Extract the [X, Y] coordinate from the center of the cell holding the provided text.  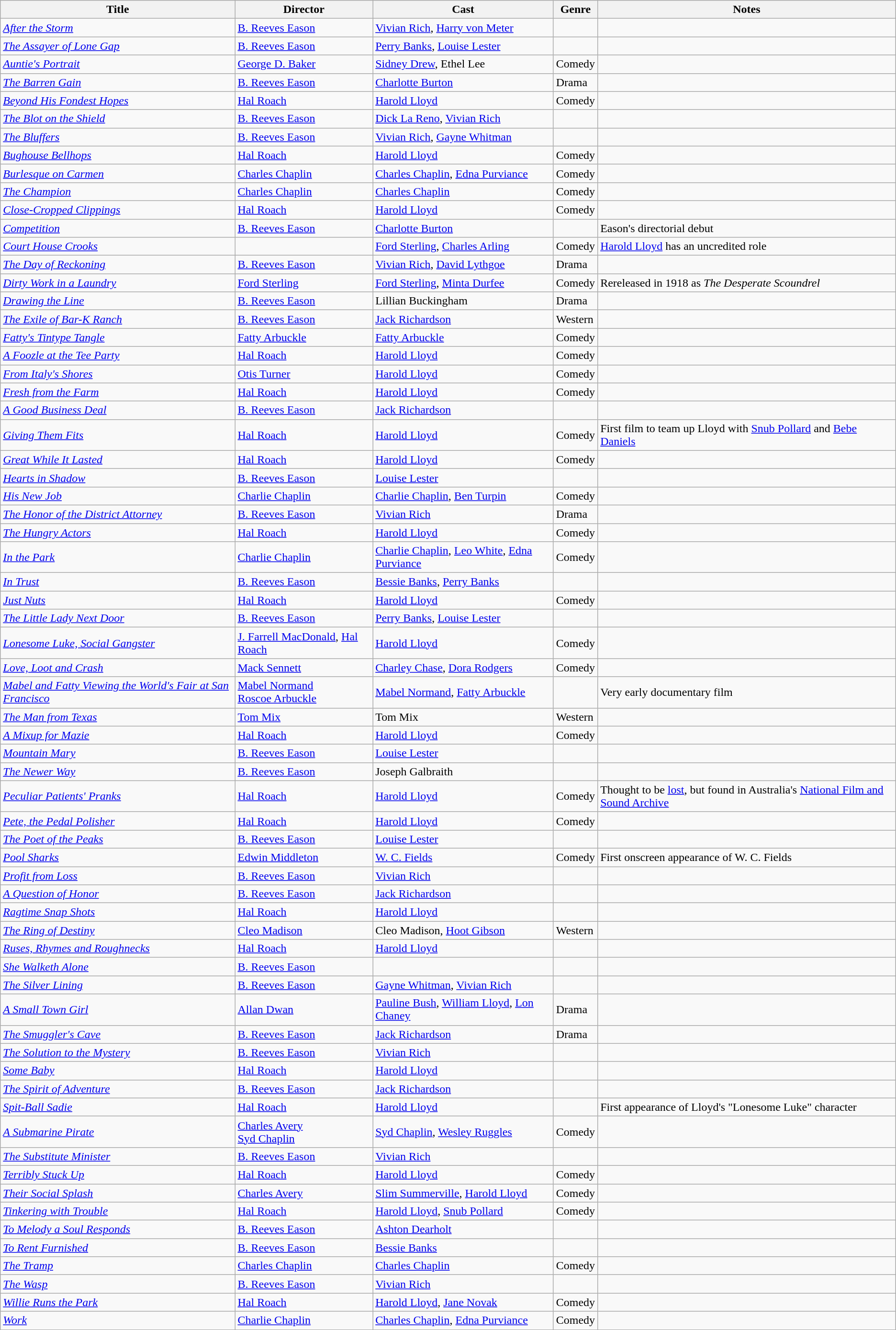
Profit from Loss [118, 875]
Syd Chaplin, Wesley Ruggles [463, 1131]
Slim Summerville, Harold Lloyd [463, 1193]
Notes [747, 10]
First film to team up Lloyd with Snub Pollard and Bebe Daniels [747, 435]
Sidney Drew, Ethel Lee [463, 64]
The Solution to the Mystery [118, 1052]
Great While It Lasted [118, 459]
Ford Sterling [304, 283]
Pete, the Pedal Polisher [118, 821]
Harold Lloyd, Snub Pollard [463, 1211]
The Blot on the Shield [118, 119]
W. C. Fields [463, 857]
Joseph Galbraith [463, 771]
Drawing the Line [118, 301]
Mountain Mary [118, 753]
Ragtime Snap Shots [118, 912]
First appearance of Lloyd's "Lonesome Luke" character [747, 1107]
A Foozle at the Tee Party [118, 356]
Ashton Dearholt [463, 1229]
Hearts in Shadow [118, 478]
Lillian Buckingham [463, 301]
Tinkering with Trouble [118, 1211]
Love, Loot and Crash [118, 668]
Edwin Middleton [304, 857]
His New Job [118, 496]
The Champion [118, 191]
The Little Lady Next Door [118, 618]
Fresh from the Farm [118, 392]
Pool Sharks [118, 857]
Dirty Work in a Laundry [118, 283]
Fatty's Tintype Tangle [118, 337]
Director [304, 10]
Ford Sterling, Minta Durfee [463, 283]
Bessie Banks [463, 1248]
Cleo Madison, Hoot Gibson [463, 930]
A Good Business Deal [118, 410]
The Poet of the Peaks [118, 839]
Very early documentary film [747, 692]
Close-Cropped Clippings [118, 210]
The Hungry Actors [118, 533]
In Trust [118, 582]
Genre [575, 10]
Mabel Normand, Fatty Arbuckle [463, 692]
Bughouse Bellhops [118, 155]
The Wasp [118, 1284]
Burlesque on Carmen [118, 173]
The Assayer of Lone Gap [118, 46]
Vivian Rich, Gayne Whitman [463, 137]
The Bluffers [118, 137]
A Submarine Pirate [118, 1131]
To Melody a Soul Responds [118, 1229]
Competition [118, 228]
A Small Town Girl [118, 1010]
Charlie Chaplin, Leo White, Edna Purviance [463, 557]
Vivian Rich, Harry von Meter [463, 28]
Cast [463, 10]
Spit-Ball Sadie [118, 1107]
Peculiar Patients' Pranks [118, 796]
Auntie's Portrait [118, 64]
Otis Turner [304, 374]
The Day of Reckoning [118, 265]
The Smuggler's Cave [118, 1034]
She Walketh Alone [118, 967]
Dick La Reno, Vivian Rich [463, 119]
The Man from Texas [118, 717]
The Substitute Minister [118, 1156]
Mabel NormandRoscoe Arbuckle [304, 692]
A Question of Honor [118, 894]
Mabel and Fatty Viewing the World's Fair at San Francisco [118, 692]
In the Park [118, 557]
The Exile of Bar-K Ranch [118, 319]
Just Nuts [118, 600]
Harold Lloyd has an uncredited role [747, 246]
The Tramp [118, 1266]
Thought to be lost, but found in Australia's National Film and Sound Archive [747, 796]
First onscreen appearance of W. C. Fields [747, 857]
A Mixup for Mazie [118, 735]
Lonesome Luke, Social Gangster [118, 643]
Work [118, 1320]
Court House Crooks [118, 246]
Mack Sennett [304, 668]
Charles AverySyd Chaplin [304, 1131]
Ruses, Rhymes and Roughnecks [118, 949]
Charley Chase, Dora Rodgers [463, 668]
Their Social Splash [118, 1193]
Beyond His Fondest Hopes [118, 101]
Eason's directorial debut [747, 228]
The Ring of Destiny [118, 930]
The Barren Gain [118, 82]
The Newer Way [118, 771]
J. Farrell MacDonald, Hal Roach [304, 643]
After the Storm [118, 28]
Some Baby [118, 1071]
Charles Avery [304, 1193]
From Italy's Shores [118, 374]
Giving Them Fits [118, 435]
The Honor of the District Attorney [118, 514]
Willie Runs the Park [118, 1302]
Cleo Madison [304, 930]
Charlie Chaplin, Ben Turpin [463, 496]
Gayne Whitman, Vivian Rich [463, 985]
The Spirit of Adventure [118, 1089]
Terribly Stuck Up [118, 1174]
George D. Baker [304, 64]
Ford Sterling, Charles Arling [463, 246]
To Rent Furnished [118, 1248]
Bessie Banks, Perry Banks [463, 582]
Harold Lloyd, Jane Novak [463, 1302]
Allan Dwan [304, 1010]
The Silver Lining [118, 985]
Rereleased in 1918 as The Desperate Scoundrel [747, 283]
Pauline Bush, William Lloyd, Lon Chaney [463, 1010]
Vivian Rich, David Lythgoe [463, 265]
Title [118, 10]
